Output the [X, Y] coordinate of the center of the cell containing the given text.  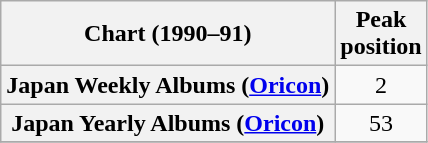
Chart (1990–91) [168, 34]
2 [381, 85]
Peakposition [381, 34]
Japan Yearly Albums (Oricon) [168, 123]
Japan Weekly Albums (Oricon) [168, 85]
53 [381, 123]
